Provide the [x, y] coordinate of the cell's center where the given text is located.  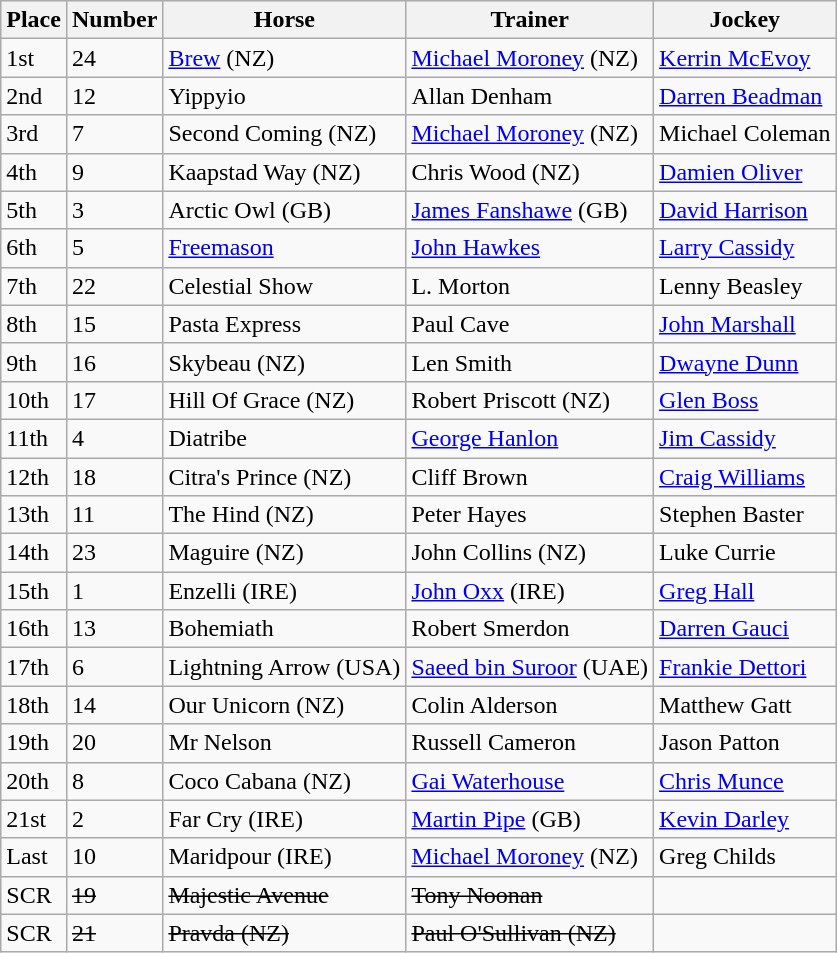
Yippyio [284, 96]
Arctic Owl (GB) [284, 210]
16 [114, 362]
5th [34, 210]
Second Coming (NZ) [284, 134]
19 [114, 895]
7th [34, 286]
Chris Wood (NZ) [530, 172]
Freemason [284, 248]
Glen Boss [745, 400]
Majestic Avenue [284, 895]
Allan Denham [530, 96]
21 [114, 933]
Luke Currie [745, 553]
5 [114, 248]
Greg Childs [745, 857]
Larry Cassidy [745, 248]
Michael Coleman [745, 134]
18th [34, 705]
15 [114, 324]
The Hind (NZ) [284, 515]
4th [34, 172]
21st [34, 819]
8th [34, 324]
1 [114, 591]
Colin Alderson [530, 705]
Dwayne Dunn [745, 362]
Last [34, 857]
13 [114, 629]
James Fanshawe (GB) [530, 210]
Kerrin McEvoy [745, 58]
Mr Nelson [284, 743]
7 [114, 134]
Enzelli (IRE) [284, 591]
Pasta Express [284, 324]
Lenny Beasley [745, 286]
10 [114, 857]
Paul O'Sullivan (NZ) [530, 933]
Jim Cassidy [745, 438]
3 [114, 210]
Saeed bin Suroor (UAE) [530, 667]
Matthew Gatt [745, 705]
Celestial Show [284, 286]
2 [114, 819]
Peter Hayes [530, 515]
John Hawkes [530, 248]
Number [114, 20]
Stephen Baster [745, 515]
Greg Hall [745, 591]
9 [114, 172]
Gai Waterhouse [530, 781]
George Hanlon [530, 438]
Brew (NZ) [284, 58]
Far Cry (IRE) [284, 819]
Coco Cabana (NZ) [284, 781]
13th [34, 515]
Damien Oliver [745, 172]
John Oxx (IRE) [530, 591]
Hill Of Grace (NZ) [284, 400]
Kevin Darley [745, 819]
20 [114, 743]
Jason Patton [745, 743]
Robert Smerdon [530, 629]
Martin Pipe (GB) [530, 819]
9th [34, 362]
Lightning Arrow (USA) [284, 667]
Darren Gauci [745, 629]
Place [34, 20]
6 [114, 667]
23 [114, 553]
Horse [284, 20]
Frankie Dettori [745, 667]
22 [114, 286]
Darren Beadman [745, 96]
6th [34, 248]
Robert Priscott (NZ) [530, 400]
Len Smith [530, 362]
15th [34, 591]
1st [34, 58]
11th [34, 438]
12 [114, 96]
Diatribe [284, 438]
Cliff Brown [530, 477]
Russell Cameron [530, 743]
Chris Munce [745, 781]
John Marshall [745, 324]
11 [114, 515]
24 [114, 58]
8 [114, 781]
Craig Williams [745, 477]
John Collins (NZ) [530, 553]
Bohemiath [284, 629]
Our Unicorn (NZ) [284, 705]
Trainer [530, 20]
19th [34, 743]
Maridpour (IRE) [284, 857]
Pravda (NZ) [284, 933]
10th [34, 400]
Paul Cave [530, 324]
16th [34, 629]
Jockey [745, 20]
Skybeau (NZ) [284, 362]
3rd [34, 134]
14 [114, 705]
L. Morton [530, 286]
Kaapstad Way (NZ) [284, 172]
Citra's Prince (NZ) [284, 477]
David Harrison [745, 210]
2nd [34, 96]
18 [114, 477]
Tony Noonan [530, 895]
17th [34, 667]
20th [34, 781]
Maguire (NZ) [284, 553]
4 [114, 438]
17 [114, 400]
12th [34, 477]
14th [34, 553]
